Provide the (x, y) coordinate of the cell's center where the given text is located.  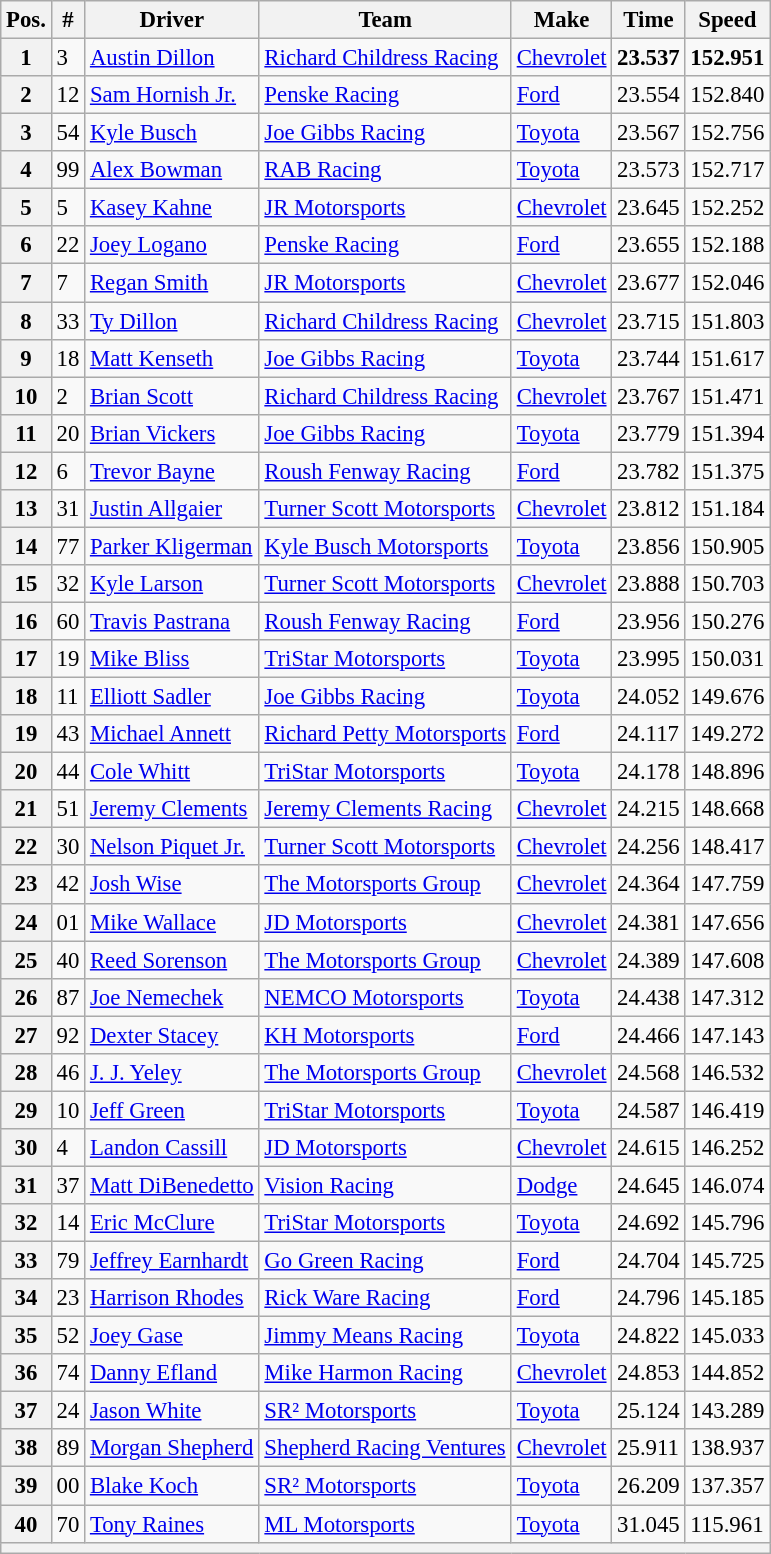
RAB Racing (385, 170)
Morgan Shepherd (172, 1449)
152.756 (728, 133)
Cole Whitt (172, 772)
Kyle Busch (172, 133)
77 (68, 546)
Jeff Green (172, 1110)
KH Motorsports (385, 1035)
24.364 (648, 885)
24.178 (648, 772)
Trevor Bayne (172, 471)
Jimmy Means Racing (385, 1336)
Dexter Stacey (172, 1035)
23.812 (648, 509)
26 (26, 997)
145.796 (728, 1223)
Brian Vickers (172, 433)
46 (68, 1073)
Elliott Sadler (172, 697)
27 (26, 1035)
Matt Kenseth (172, 358)
151.617 (728, 358)
1 (26, 58)
Kyle Larson (172, 584)
Vision Racing (385, 1185)
16 (26, 621)
43 (68, 734)
148.896 (728, 772)
Ty Dillon (172, 321)
24.052 (648, 697)
149.272 (728, 734)
23.677 (648, 283)
31.045 (648, 1524)
145.185 (728, 1298)
24.568 (648, 1073)
Reed Sorenson (172, 960)
Jeremy Clements (172, 809)
23.573 (648, 170)
152.717 (728, 170)
23.554 (648, 95)
Blake Koch (172, 1486)
24.117 (648, 734)
Regan Smith (172, 283)
99 (68, 170)
23.655 (648, 245)
15 (26, 584)
24.438 (648, 997)
24.692 (648, 1223)
23.856 (648, 546)
147.656 (728, 922)
146.419 (728, 1110)
Jason White (172, 1411)
151.184 (728, 509)
Pos. (26, 20)
115.961 (728, 1524)
146.074 (728, 1185)
152.188 (728, 245)
150.276 (728, 621)
147.759 (728, 885)
Jeffrey Earnhardt (172, 1261)
147.608 (728, 960)
9 (26, 358)
25.124 (648, 1411)
137.357 (728, 1486)
Kasey Kahne (172, 208)
60 (68, 621)
23.995 (648, 659)
150.905 (728, 546)
149.676 (728, 697)
Make (561, 20)
Harrison Rhodes (172, 1298)
Landon Cassill (172, 1148)
92 (68, 1035)
24.215 (648, 809)
Kyle Busch Motorsports (385, 546)
Dodge (561, 1185)
Austin Dillon (172, 58)
152.840 (728, 95)
Team (385, 20)
Tony Raines (172, 1524)
24.822 (648, 1336)
23.767 (648, 396)
NEMCO Motorsports (385, 997)
44 (68, 772)
24.615 (648, 1148)
23.956 (648, 621)
138.937 (728, 1449)
147.312 (728, 997)
Go Green Racing (385, 1261)
89 (68, 1449)
Justin Allgaier (172, 509)
24.587 (648, 1110)
Shepherd Racing Ventures (385, 1449)
Richard Petty Motorsports (385, 734)
144.852 (728, 1373)
145.033 (728, 1336)
29 (26, 1110)
24.466 (648, 1035)
152.252 (728, 208)
24.389 (648, 960)
24.381 (648, 922)
23.779 (648, 433)
23.715 (648, 321)
145.725 (728, 1261)
Josh Wise (172, 885)
35 (26, 1336)
17 (26, 659)
23.567 (648, 133)
Brian Scott (172, 396)
52 (68, 1336)
23.888 (648, 584)
23.744 (648, 358)
Rick Ware Racing (385, 1298)
ML Motorsports (385, 1524)
Speed (728, 20)
# (68, 20)
21 (26, 809)
01 (68, 922)
00 (68, 1486)
28 (26, 1073)
Driver (172, 20)
42 (68, 885)
25.911 (648, 1449)
54 (68, 133)
Mike Harmon Racing (385, 1373)
150.031 (728, 659)
Parker Kligerman (172, 546)
Matt DiBenedetto (172, 1185)
Time (648, 20)
151.394 (728, 433)
J. J. Yeley (172, 1073)
147.143 (728, 1035)
Alex Bowman (172, 170)
Joey Logano (172, 245)
Jeremy Clements Racing (385, 809)
51 (68, 809)
151.375 (728, 471)
24.853 (648, 1373)
146.252 (728, 1148)
87 (68, 997)
24.256 (648, 847)
39 (26, 1486)
36 (26, 1373)
38 (26, 1449)
152.951 (728, 58)
143.289 (728, 1411)
150.703 (728, 584)
8 (26, 321)
24.645 (648, 1185)
151.803 (728, 321)
26.209 (648, 1486)
151.471 (728, 396)
148.417 (728, 847)
13 (26, 509)
Michael Annett (172, 734)
152.046 (728, 283)
146.532 (728, 1073)
74 (68, 1373)
Joey Gase (172, 1336)
25 (26, 960)
70 (68, 1524)
Joe Nemechek (172, 997)
24.796 (648, 1298)
148.668 (728, 809)
Nelson Piquet Jr. (172, 847)
23.782 (648, 471)
Sam Hornish Jr. (172, 95)
Mike Bliss (172, 659)
Mike Wallace (172, 922)
23.645 (648, 208)
Travis Pastrana (172, 621)
23.537 (648, 58)
24.704 (648, 1261)
34 (26, 1298)
Danny Efland (172, 1373)
Eric McClure (172, 1223)
79 (68, 1261)
